Extract the (x, y) coordinate from the center of the cell holding the provided text.  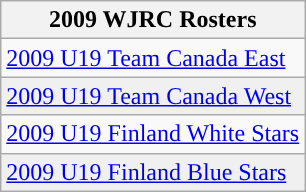
2009 U19 Finland White Stars (153, 134)
2009 U19 Team Canada West (153, 96)
2009 U19 Finland Blue Stars (153, 172)
2009 U19 Team Canada East (153, 58)
2009 WJRC Rosters (153, 20)
